Scan for the cell matching the given text and deliver its (X, Y) coordinate at center. 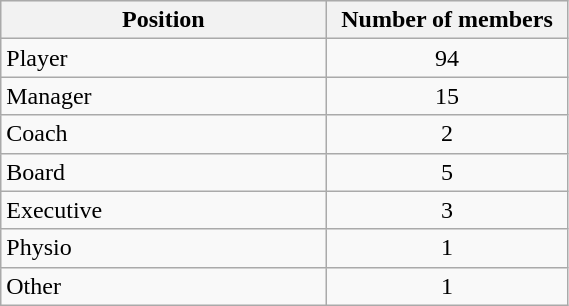
Position (164, 20)
2 (447, 134)
5 (447, 172)
Physio (164, 248)
Executive (164, 210)
Manager (164, 96)
Coach (164, 134)
Number of members (447, 20)
Board (164, 172)
Other (164, 286)
3 (447, 210)
94 (447, 58)
Player (164, 58)
15 (447, 96)
